Scan for the cell matching the given text and deliver its (X, Y) coordinate at center. 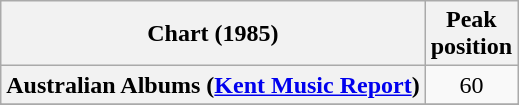
Peakposition (471, 34)
Chart (1985) (213, 34)
60 (471, 85)
Australian Albums (Kent Music Report) (213, 85)
